Extract the (X, Y) coordinate from the center of the cell holding the provided text.  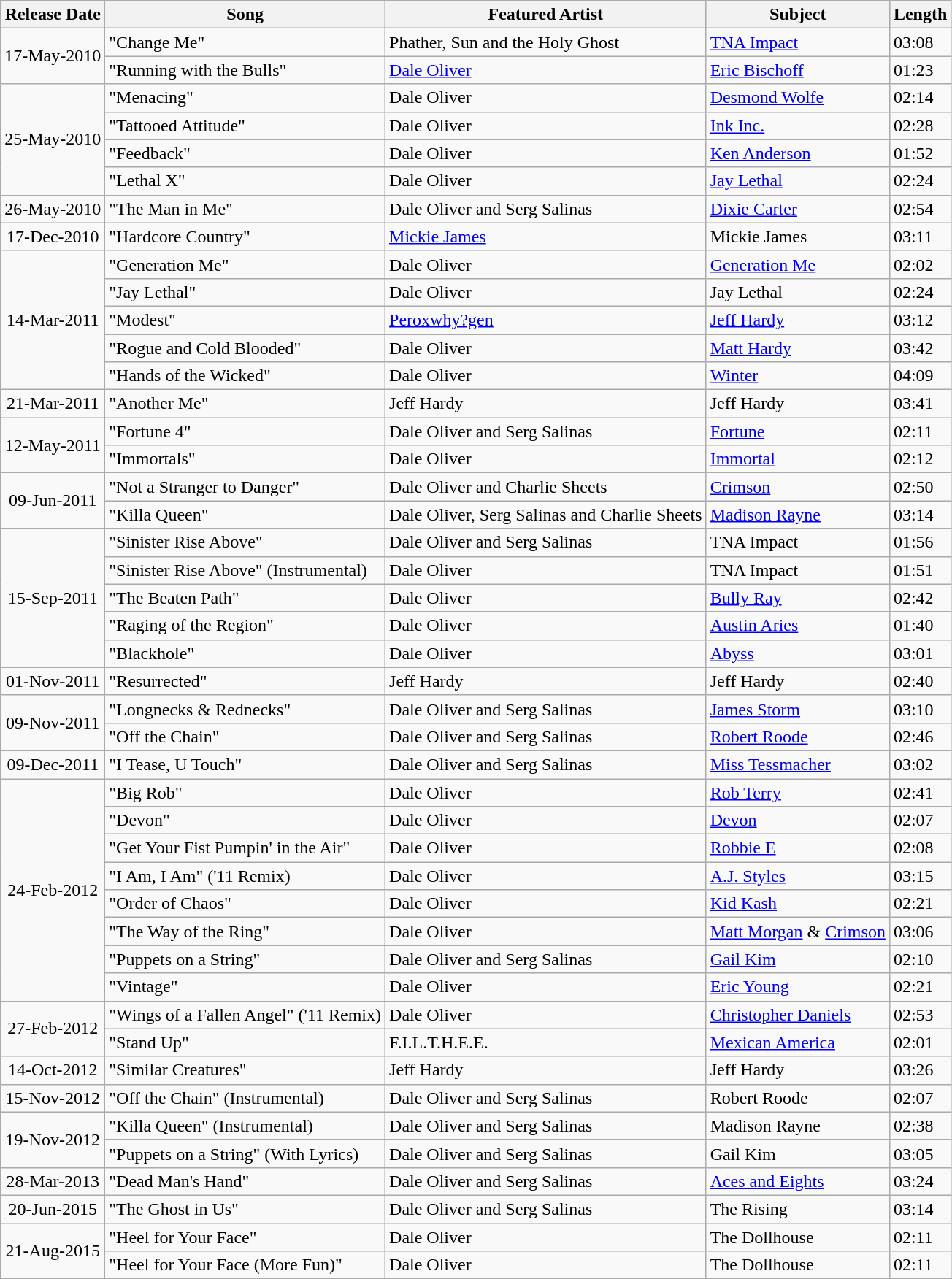
01:40 (920, 626)
Devon (797, 821)
Eric Bischoff (797, 70)
"Heel for Your Face" (245, 1237)
Ink Inc. (797, 126)
02:42 (920, 598)
03:01 (920, 653)
Immortal (797, 459)
01-Nov-2011 (53, 681)
02:54 (920, 209)
Eric Young (797, 987)
Bully Ray (797, 598)
15-Sep-2011 (53, 598)
17-Dec-2010 (53, 237)
Fortune (797, 431)
03:02 (920, 764)
17-May-2010 (53, 56)
02:50 (920, 487)
04:09 (920, 376)
"Sinister Rise Above" (Instrumental) (245, 570)
02:38 (920, 1126)
James Storm (797, 709)
01:51 (920, 570)
Crimson (797, 487)
03:11 (920, 237)
03:41 (920, 404)
02:40 (920, 681)
"Off the Chain" (Instrumental) (245, 1098)
21-Aug-2015 (53, 1251)
"I Am, I Am" ('11 Remix) (245, 876)
03:15 (920, 876)
Phather, Sun and the Holy Ghost (546, 42)
"Killa Queen" (245, 515)
Song (245, 15)
"Get Your Fist Pumpin' in the Air" (245, 848)
Austin Aries (797, 626)
02:41 (920, 792)
"Puppets on a String" (With Lyrics) (245, 1153)
Length (920, 15)
01:52 (920, 153)
"Change Me" (245, 42)
Winter (797, 376)
"Similar Creatures" (245, 1070)
"Another Me" (245, 404)
02:53 (920, 1015)
Matt Morgan & Crimson (797, 932)
25-May-2010 (53, 139)
F.I.L.T.H.E.E. (546, 1042)
Dale Oliver and Charlie Sheets (546, 487)
02:14 (920, 98)
"Longnecks & Rednecks" (245, 709)
Generation Me (797, 264)
Matt Hardy (797, 348)
19-Nov-2012 (53, 1140)
27-Feb-2012 (53, 1029)
Dale Oliver, Serg Salinas and Charlie Sheets (546, 515)
A.J. Styles (797, 876)
Robbie E (797, 848)
09-Jun-2011 (53, 501)
"Fortune 4" (245, 431)
20-Jun-2015 (53, 1209)
01:56 (920, 542)
21-Mar-2011 (53, 404)
Kid Kash (797, 904)
"Raging of the Region" (245, 626)
03:10 (920, 709)
"Vintage" (245, 987)
"Feedback" (245, 153)
Release Date (53, 15)
Subject (797, 15)
Ken Anderson (797, 153)
02:46 (920, 737)
Abyss (797, 653)
Peroxwhy?gen (546, 320)
"Resurrected" (245, 681)
03:26 (920, 1070)
03:06 (920, 932)
"Modest" (245, 320)
"Rogue and Cold Blooded" (245, 348)
"The Man in Me" (245, 209)
"I Tease, U Touch" (245, 764)
02:12 (920, 459)
"Killa Queen" (Instrumental) (245, 1126)
"Order of Chaos" (245, 904)
"Lethal X" (245, 181)
02:28 (920, 126)
Featured Artist (546, 15)
02:01 (920, 1042)
"The Ghost in Us" (245, 1209)
03:05 (920, 1153)
"Big Rob" (245, 792)
"Running with the Bulls" (245, 70)
03:12 (920, 320)
"Hands of the Wicked" (245, 376)
"Off the Chain" (245, 737)
28-Mar-2013 (53, 1181)
"Devon" (245, 821)
Mexican America (797, 1042)
"Puppets on a String" (245, 959)
24-Feb-2012 (53, 889)
"Wings of a Fallen Angel" ('11 Remix) (245, 1015)
"Hardcore Country" (245, 237)
"The Beaten Path" (245, 598)
02:08 (920, 848)
Dixie Carter (797, 209)
"Blackhole" (245, 653)
"Dead Man's Hand" (245, 1181)
"Tattooed Attitude" (245, 126)
09-Nov-2011 (53, 723)
"Sinister Rise Above" (245, 542)
26-May-2010 (53, 209)
Rob Terry (797, 792)
"Menacing" (245, 98)
09-Dec-2011 (53, 764)
"Jay Lethal" (245, 292)
"Generation Me" (245, 264)
"Stand Up" (245, 1042)
Desmond Wolfe (797, 98)
12-May-2011 (53, 445)
Christopher Daniels (797, 1015)
03:42 (920, 348)
Aces and Eights (797, 1181)
14-Mar-2011 (53, 320)
The Rising (797, 1209)
15-Nov-2012 (53, 1098)
"Immortals" (245, 459)
03:24 (920, 1181)
"Heel for Your Face (More Fun)" (245, 1265)
Miss Tessmacher (797, 764)
01:23 (920, 70)
"Not a Stranger to Danger" (245, 487)
02:02 (920, 264)
"The Way of the Ring" (245, 932)
03:08 (920, 42)
02:10 (920, 959)
14-Oct-2012 (53, 1070)
